Pinpoint the cell where the given text exists, returning its [x, y] midpoint coordinate. 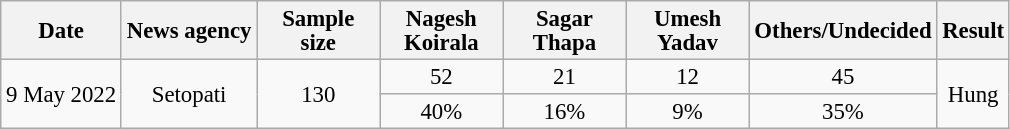
Others/Undecided [843, 30]
Hung [974, 94]
16% [564, 112]
9 May 2022 [62, 94]
Setopati [188, 94]
News agency [188, 30]
130 [318, 94]
Nagesh Koirala [442, 30]
12 [688, 78]
45 [843, 78]
Date [62, 30]
Umesh Yadav [688, 30]
35% [843, 112]
Sagar Thapa [564, 30]
Result [974, 30]
40% [442, 112]
Sample size [318, 30]
9% [688, 112]
52 [442, 78]
21 [564, 78]
